Identify which cell holds the provided text, then report its (X, Y) central coordinate. 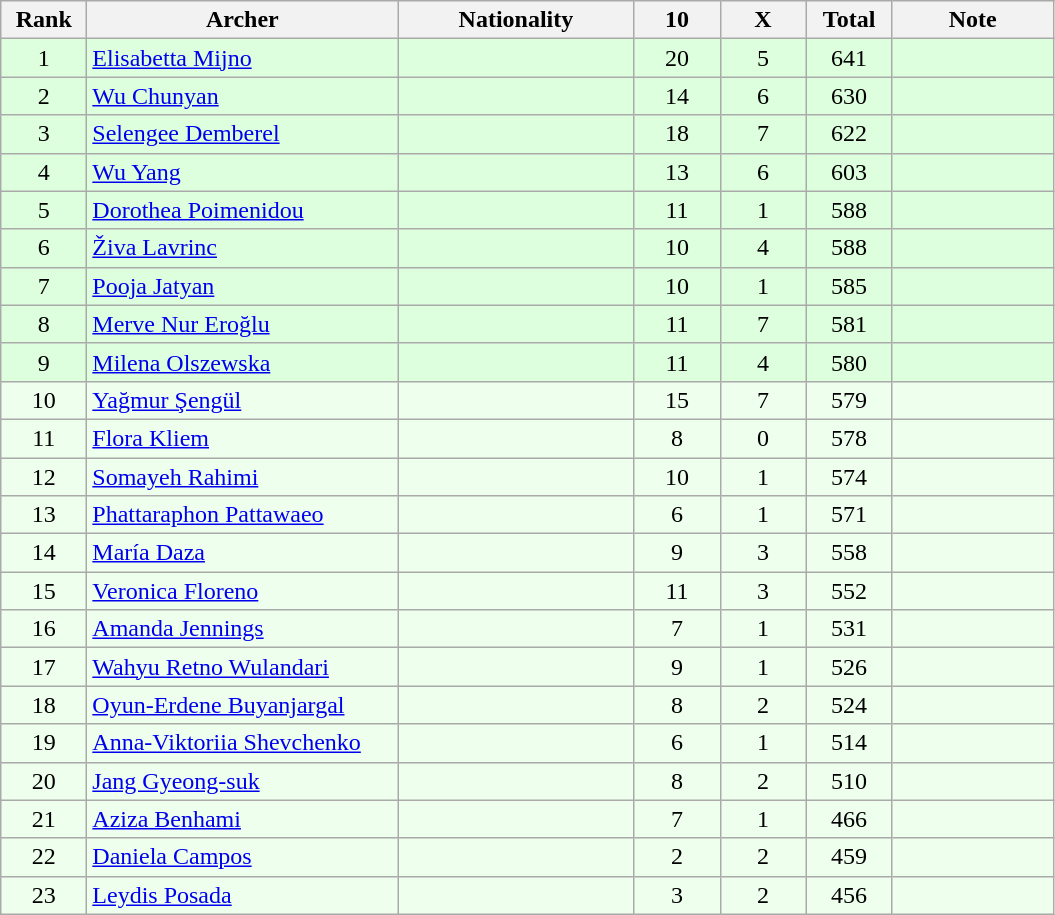
Note (972, 20)
514 (849, 743)
585 (849, 286)
526 (849, 667)
558 (849, 553)
Wu Chunyan (242, 96)
524 (849, 705)
Oyun-Erdene Buyanjargal (242, 705)
Flora Kliem (242, 438)
630 (849, 96)
Aziza Benhami (242, 819)
Selengee Demberel (242, 134)
Dorothea Poimenidou (242, 210)
574 (849, 477)
23 (44, 895)
Pooja Jatyan (242, 286)
581 (849, 324)
Amanda Jennings (242, 629)
Wu Yang (242, 172)
Jang Gyeong-suk (242, 781)
19 (44, 743)
Phattaraphon Pattawaeo (242, 515)
Wahyu Retno Wulandari (242, 667)
17 (44, 667)
510 (849, 781)
Total (849, 20)
0 (763, 438)
Anna-Viktoriia Shevchenko (242, 743)
Somayeh Rahimi (242, 477)
Merve Nur Eroğlu (242, 324)
Elisabetta Mijno (242, 58)
622 (849, 134)
579 (849, 400)
Yağmur Şengül (242, 400)
466 (849, 819)
16 (44, 629)
456 (849, 895)
603 (849, 172)
571 (849, 515)
578 (849, 438)
552 (849, 591)
531 (849, 629)
580 (849, 362)
22 (44, 857)
641 (849, 58)
Archer (242, 20)
12 (44, 477)
Daniela Campos (242, 857)
X (763, 20)
María Daza (242, 553)
Živa Lavrinc (242, 248)
Veronica Floreno (242, 591)
Rank (44, 20)
Leydis Posada (242, 895)
Nationality (516, 20)
459 (849, 857)
21 (44, 819)
Milena Olszewska (242, 362)
